Capture the cell that displays the provided text and extract its [x, y] central coordinate. 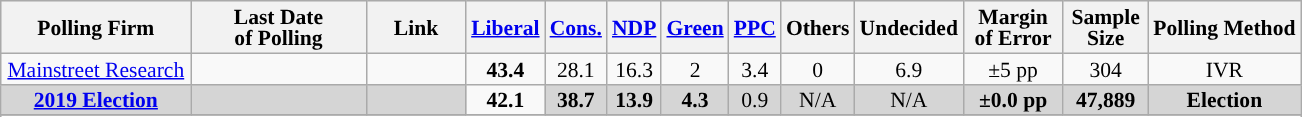
38.7 [576, 100]
Election [1224, 100]
Link [416, 27]
16.3 [634, 68]
Green [694, 27]
47,889 [1106, 100]
Mainstreet Research [96, 68]
4.3 [694, 100]
Marginof Error [1013, 27]
304 [1106, 68]
0 [818, 68]
Liberal [505, 27]
2 [694, 68]
Polling Method [1224, 27]
Last Dateof Polling [278, 27]
SampleSize [1106, 27]
±5 pp [1013, 68]
IVR [1224, 68]
13.9 [634, 100]
3.4 [755, 68]
6.9 [909, 68]
NDP [634, 27]
PPC [755, 27]
Undecided [909, 27]
±0.0 pp [1013, 100]
Cons. [576, 27]
2019 Election [96, 100]
43.4 [505, 68]
42.1 [505, 100]
0.9 [755, 100]
28.1 [576, 68]
Others [818, 27]
Polling Firm [96, 27]
